Return [x, y] of the center of cell containing provided text 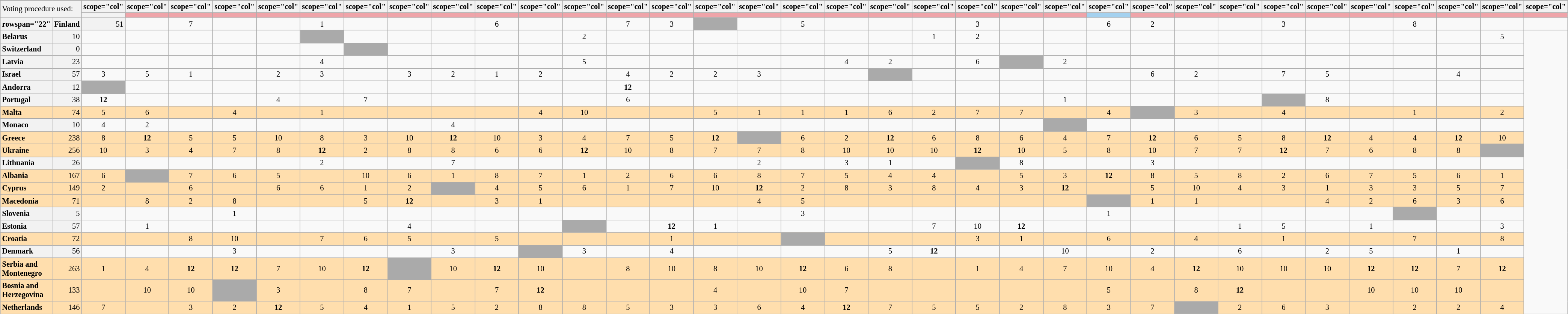
Netherlands [26, 307]
263 [67, 269]
Albania [26, 176]
Cyprus [26, 188]
238 [67, 138]
Portugal [26, 100]
Denmark [26, 251]
Latvia [26, 62]
Greece [26, 138]
Bosnia and Herzegovina [26, 290]
72 [67, 239]
0 [67, 49]
149 [67, 188]
23 [67, 62]
Macedonia [26, 201]
Monaco [26, 125]
26 [67, 163]
Israel [26, 74]
Andorra [26, 87]
74 [67, 112]
56 [67, 251]
rowspan="22" [26, 24]
146 [67, 307]
Voting procedure used: [41, 9]
38 [67, 100]
133 [67, 290]
Finland [67, 24]
71 [67, 201]
Slovenia [26, 214]
256 [67, 150]
Serbia and Montenegro [26, 269]
Croatia [26, 239]
Belarus [26, 36]
Ukraine [26, 150]
51 [103, 24]
Malta [26, 112]
Switzerland [26, 49]
Estonia [26, 226]
Lithuania [26, 163]
167 [67, 176]
